Return (x, y) of the center of cell containing provided text 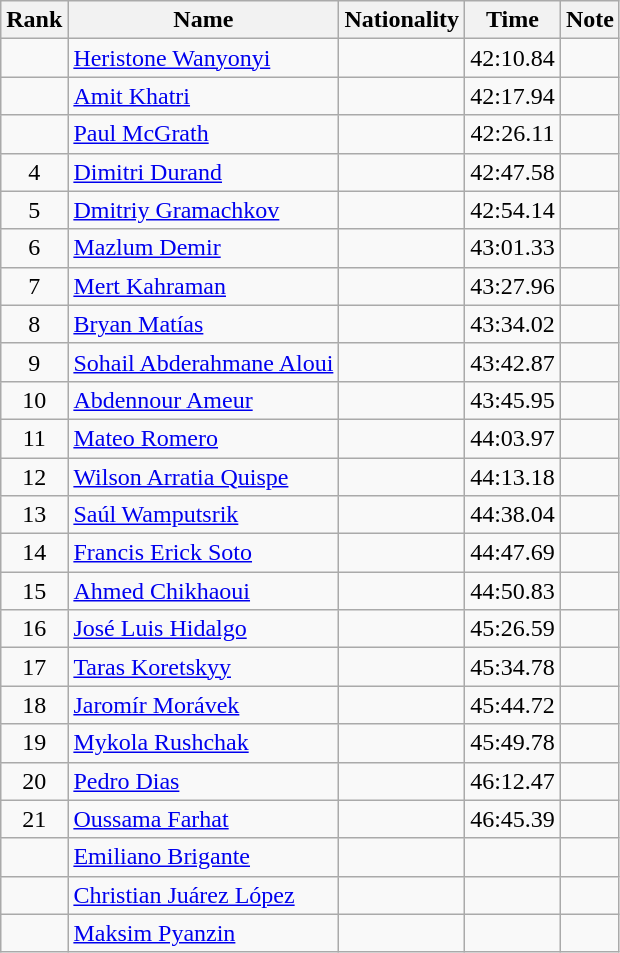
Francis Erick Soto (204, 553)
Mateo Romero (204, 438)
42:47.58 (513, 172)
Name (204, 20)
Time (513, 20)
43:45.95 (513, 400)
José Luis Hidalgo (204, 629)
8 (34, 324)
43:42.87 (513, 362)
15 (34, 591)
46:12.47 (513, 781)
44:03.97 (513, 438)
12 (34, 477)
7 (34, 286)
45:49.78 (513, 743)
Pedro Dias (204, 781)
16 (34, 629)
Dmitriy Gramachkov (204, 210)
4 (34, 172)
21 (34, 819)
42:54.14 (513, 210)
Emiliano Brigante (204, 857)
43:34.02 (513, 324)
Ahmed Chikhaoui (204, 591)
44:38.04 (513, 515)
Mazlum Demir (204, 248)
18 (34, 705)
42:17.94 (513, 96)
42:26.11 (513, 134)
Amit Khatri (204, 96)
43:27.96 (513, 286)
46:45.39 (513, 819)
42:10.84 (513, 58)
Dimitri Durand (204, 172)
Jaromír Morávek (204, 705)
5 (34, 210)
Oussama Farhat (204, 819)
Note (590, 20)
Sohail Abderahmane Aloui (204, 362)
45:26.59 (513, 629)
45:34.78 (513, 667)
Mykola Rushchak (204, 743)
14 (34, 553)
Nationality (402, 20)
44:50.83 (513, 591)
Wilson Arratia Quispe (204, 477)
17 (34, 667)
44:47.69 (513, 553)
Paul McGrath (204, 134)
Heristone Wanyonyi (204, 58)
Taras Koretskyy (204, 667)
45:44.72 (513, 705)
43:01.33 (513, 248)
Bryan Matías (204, 324)
6 (34, 248)
Rank (34, 20)
9 (34, 362)
Mert Kahraman (204, 286)
Christian Juárez López (204, 895)
19 (34, 743)
20 (34, 781)
11 (34, 438)
Maksim Pyanzin (204, 933)
Saúl Wamputsrik (204, 515)
13 (34, 515)
44:13.18 (513, 477)
10 (34, 400)
Abdennour Ameur (204, 400)
